Scan for the cell matching the given text and deliver its [x, y] coordinate at center. 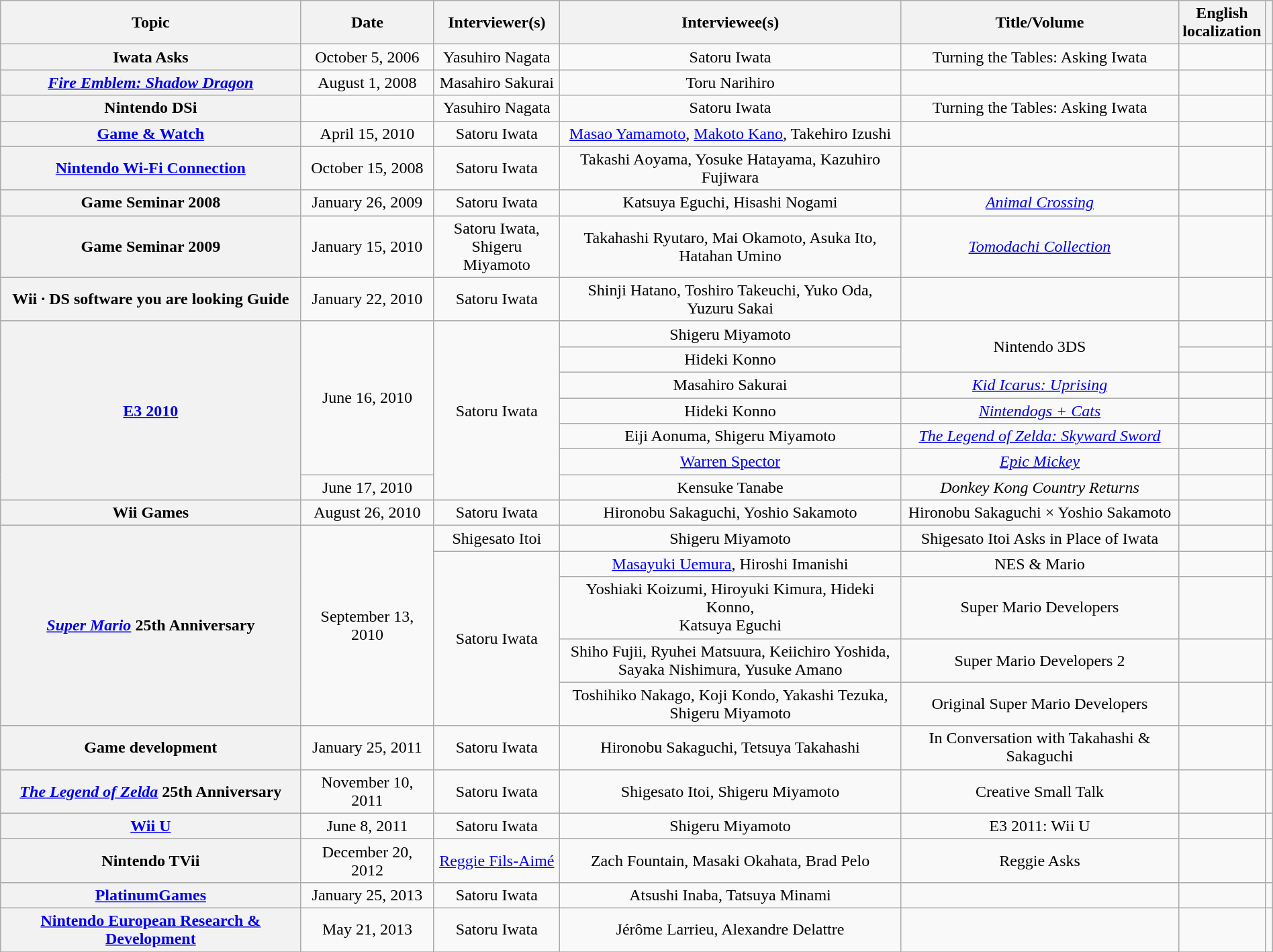
Animal Crossing [1039, 203]
The Legend of Zelda 25th Anniversary [150, 791]
Date [367, 23]
September 13, 2010 [367, 626]
Nintendo Wi-Fi Connection [150, 168]
Hironobu Sakaguchi, Yoshio Sakamoto [730, 513]
Reggie Fils-Aimé [497, 861]
Epic Mickey [1039, 462]
April 15, 2010 [367, 134]
Yoshiaki Koizumi, Hiroyuki Kimura, Hideki Konno,Katsuya Eguchi [730, 608]
Wii U [150, 826]
Atsushi Inaba, Tatsuya Minami [730, 895]
Shigesato Itoi [497, 538]
Fire Emblem: Shadow Dragon [150, 83]
Zach Fountain, Masaki Okahata, Brad Pelo [730, 861]
November 10, 2011 [367, 791]
Shigesato Itoi, Shigeru Miyamoto [730, 791]
Masao Yamamoto, Makoto Kano, Takehiro Izushi [730, 134]
Eiji Aonuma, Shigeru Miyamoto [730, 436]
Nintendogs + Cats [1039, 410]
January 25, 2011 [367, 748]
January 26, 2009 [367, 203]
NES & Mario [1039, 564]
Super Mario Developers [1039, 608]
Game Seminar 2009 [150, 246]
June 17, 2010 [367, 487]
Topic [150, 23]
Hironobu Sakaguchi, Tetsuya Takahashi [730, 748]
January 25, 2013 [367, 895]
Nintendo DSi [150, 108]
In Conversation with Takahashi & Sakaguchi [1039, 748]
Game & Watch [150, 134]
August 26, 2010 [367, 513]
Super Mario Developers 2 [1039, 661]
Shiho Fujii, Ryuhei Matsuura, Keiichiro Yoshida,Sayaka Nishimura, Yusuke Amano [730, 661]
Jérôme Larrieu, Alexandre Delattre [730, 929]
May 21, 2013 [367, 929]
Title/Volume [1039, 23]
Donkey Kong Country Returns [1039, 487]
Reggie Asks [1039, 861]
Toshihiko Nakago, Koji Kondo, Yakashi Tezuka,Shigeru Miyamoto [730, 704]
June 16, 2010 [367, 397]
October 5, 2006 [367, 57]
Satoru Iwata,Shigeru Miyamoto [497, 246]
E3 2011: Wii U [1039, 826]
PlatinumGames [150, 895]
The Legend of Zelda: Skyward Sword [1039, 436]
Takashi Aoyama, Yosuke Hatayama, Kazuhiro Fujiwara [730, 168]
Super Mario 25th Anniversary [150, 626]
Wii Games [150, 513]
Interviewee(s) [730, 23]
Warren Spector [730, 462]
December 20, 2012 [367, 861]
Wii · DS software you are looking Guide [150, 299]
Kid Icarus: Uprising [1039, 385]
January 15, 2010 [367, 246]
Iwata Asks [150, 57]
Nintendo TVii [150, 861]
Hironobu Sakaguchi × Yoshio Sakamoto [1039, 513]
Katsuya Eguchi, Hisashi Nogami [730, 203]
Nintendo 3DS [1039, 346]
Interviewer(s) [497, 23]
June 8, 2011 [367, 826]
Englishlocalization [1222, 23]
October 15, 2008 [367, 168]
Game development [150, 748]
Shigesato Itoi Asks in Place of Iwata [1039, 538]
Game Seminar 2008 [150, 203]
Kensuke Tanabe [730, 487]
Tomodachi Collection [1039, 246]
Shinji Hatano, Toshiro Takeuchi, Yuko Oda,Yuzuru Sakai [730, 299]
August 1, 2008 [367, 83]
Creative Small Talk [1039, 791]
Toru Narihiro [730, 83]
E3 2010 [150, 410]
Takahashi Ryutaro, Mai Okamoto, Asuka Ito, Hatahan Umino [730, 246]
January 22, 2010 [367, 299]
Masayuki Uemura, Hiroshi Imanishi [730, 564]
Nintendo European Research & Development [150, 929]
Original Super Mario Developers [1039, 704]
